Extract the [X, Y] coordinate from the center of the cell holding the provided text.  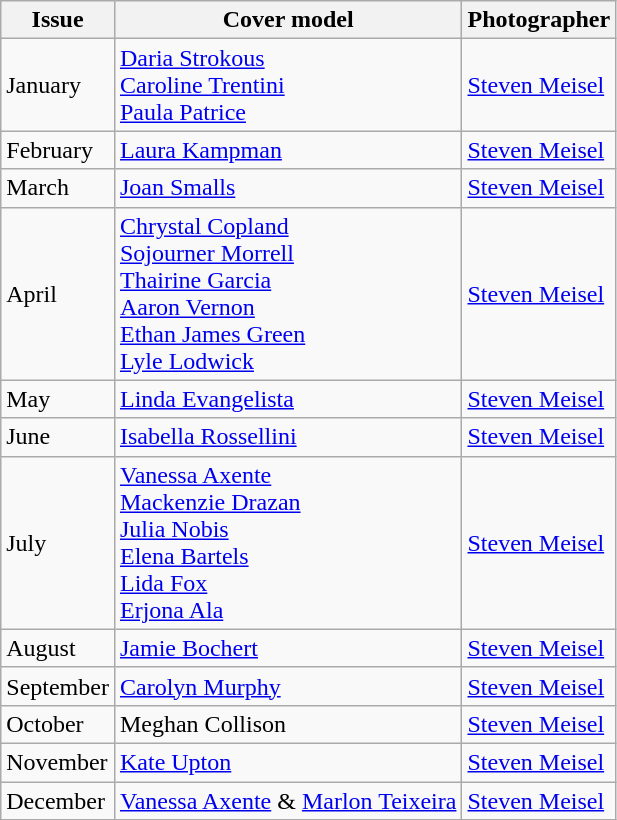
December [58, 801]
Vanessa Axente & Marlon Teixeira [288, 801]
May [58, 399]
Vanessa AxenteMackenzie DrazanJulia NobisElena BartelsLida FoxErjona Ala [288, 542]
Jamie Bochert [288, 648]
Daria StrokousCaroline TrentiniPaula Patrice [288, 85]
Linda Evangelista [288, 399]
July [58, 542]
Isabella Rossellini [288, 437]
Photographer [539, 20]
Issue [58, 20]
Carolyn Murphy [288, 686]
March [58, 188]
June [58, 437]
Laura Kampman [288, 150]
Cover model [288, 20]
October [58, 724]
Meghan Collison [288, 724]
November [58, 762]
April [58, 294]
February [58, 150]
September [58, 686]
January [58, 85]
Kate Upton [288, 762]
Chrystal CoplandSojourner MorrellThairine GarciaAaron VernonEthan James GreenLyle Lodwick [288, 294]
August [58, 648]
Joan Smalls [288, 188]
